Scan for the cell matching the given text and deliver its [x, y] coordinate at center. 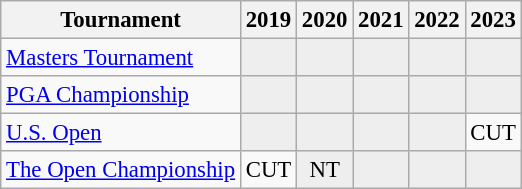
NT [325, 170]
2021 [381, 20]
PGA Championship [121, 95]
2019 [268, 20]
2022 [437, 20]
Masters Tournament [121, 58]
2020 [325, 20]
2023 [493, 20]
U.S. Open [121, 133]
The Open Championship [121, 170]
Tournament [121, 20]
